Capture the cell that displays the provided text and extract its [x, y] central coordinate. 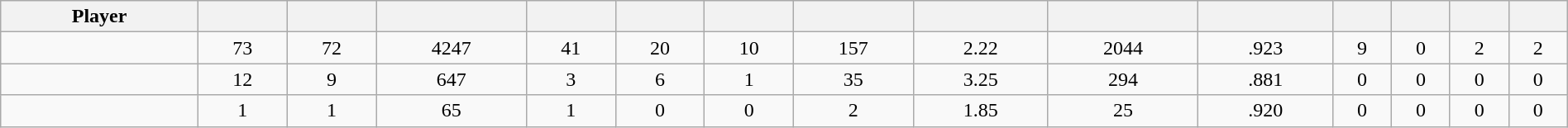
.881 [1265, 79]
1.85 [981, 111]
20 [660, 48]
6 [660, 79]
.923 [1265, 48]
157 [853, 48]
35 [853, 79]
294 [1123, 79]
3.25 [981, 79]
.920 [1265, 111]
41 [571, 48]
65 [452, 111]
2.22 [981, 48]
10 [749, 48]
647 [452, 79]
4247 [452, 48]
3 [571, 79]
2044 [1123, 48]
73 [242, 48]
25 [1123, 111]
72 [332, 48]
Player [99, 17]
12 [242, 79]
